Identify which cell holds the provided text, then report its [X, Y] central coordinate. 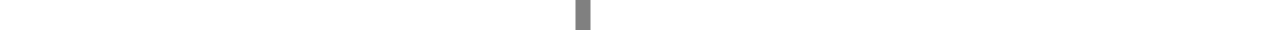
1.9 [684, 15]
51.0% [968, 15]
18.3% [392, 15]
